Capture the cell that displays the provided text and extract its [X, Y] central coordinate. 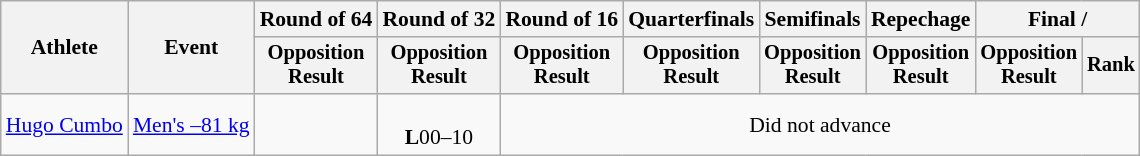
Final / [1057, 19]
Event [192, 48]
Round of 16 [562, 19]
Quarterfinals [691, 19]
Repechage [921, 19]
Did not advance [820, 124]
Round of 64 [316, 19]
Round of 32 [438, 19]
Rank [1111, 66]
Athlete [64, 48]
L00–10 [438, 124]
Men's –81 kg [192, 124]
Semifinals [812, 19]
Hugo Cumbo [64, 124]
